Pinpoint the cell where the given text exists, returning its [X, Y] midpoint coordinate. 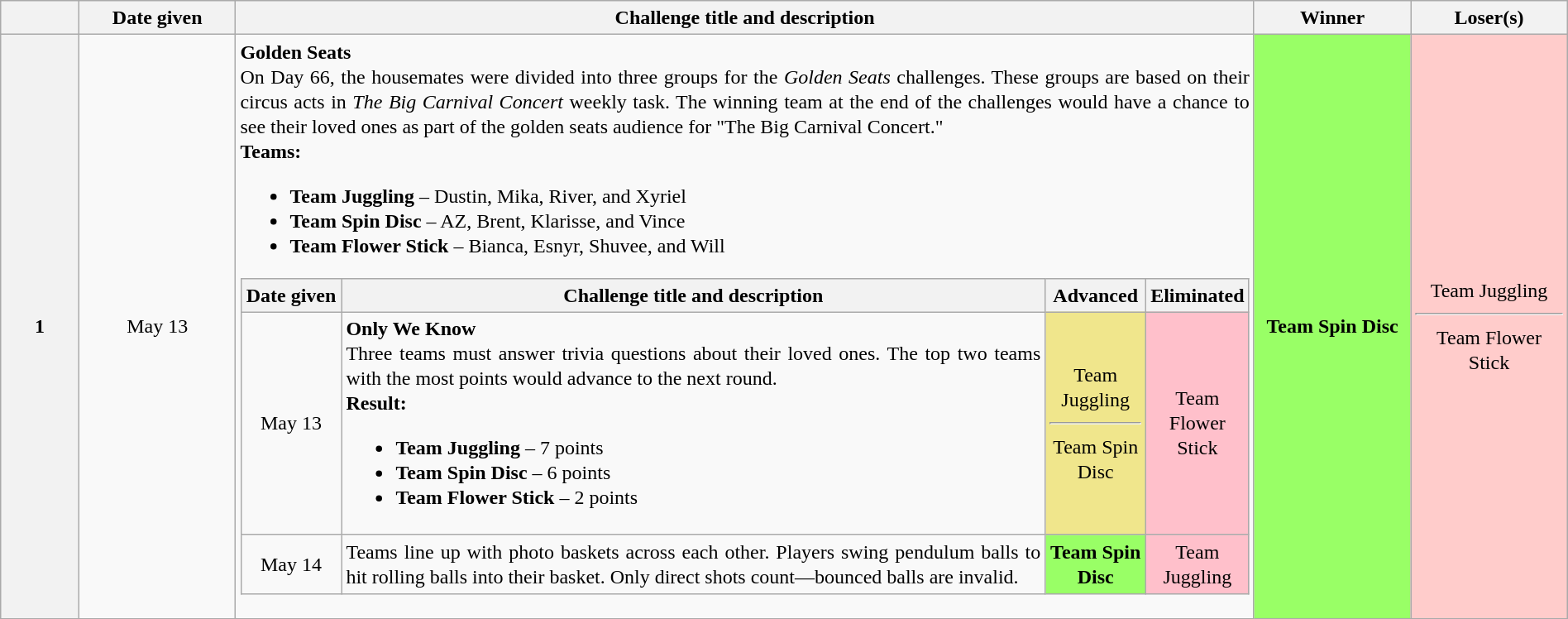
1 [40, 327]
Advanced [1096, 295]
Eliminated [1198, 295]
Team JugglingTeam Flower Stick [1489, 327]
Winner [1331, 18]
Loser(s) [1489, 18]
Team JugglingTeam Spin Disc [1096, 424]
May 14 [291, 564]
Team Juggling [1198, 564]
Team Flower Stick [1198, 424]
